Provide the [X, Y] coordinate of the cell's center where the given text is located.  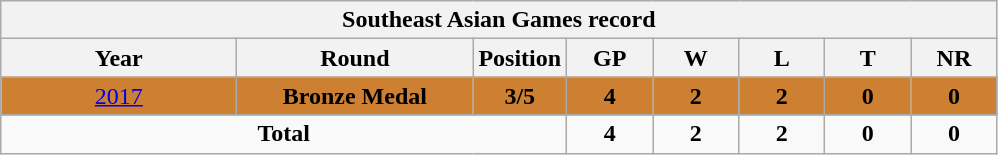
Total [284, 134]
NR [954, 58]
L [782, 58]
W [696, 58]
Year [119, 58]
Bronze Medal [355, 96]
Southeast Asian Games record [499, 20]
T [868, 58]
2017 [119, 96]
Round [355, 58]
3/5 [520, 96]
GP [610, 58]
Position [520, 58]
